Return the [X, Y] coordinate for the center point of the cell that contains the specified text.  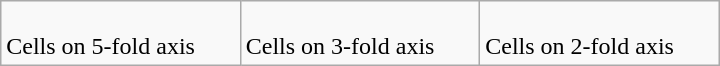
Cells on 2-fold axis [600, 34]
Cells on 3-fold axis [360, 34]
Cells on 5-fold axis [120, 34]
